For the text-containing cell, return its midpoint in [X, Y] coordinate format. 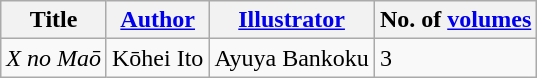
No. of volumes [455, 20]
X no Maō [54, 58]
Kōhei Ito [157, 58]
Illustrator [292, 20]
Author [157, 20]
Ayuya Bankoku [292, 58]
Title [54, 20]
3 [455, 58]
